Find where the given text appears and provide that cell's center as (x, y) coordinate. 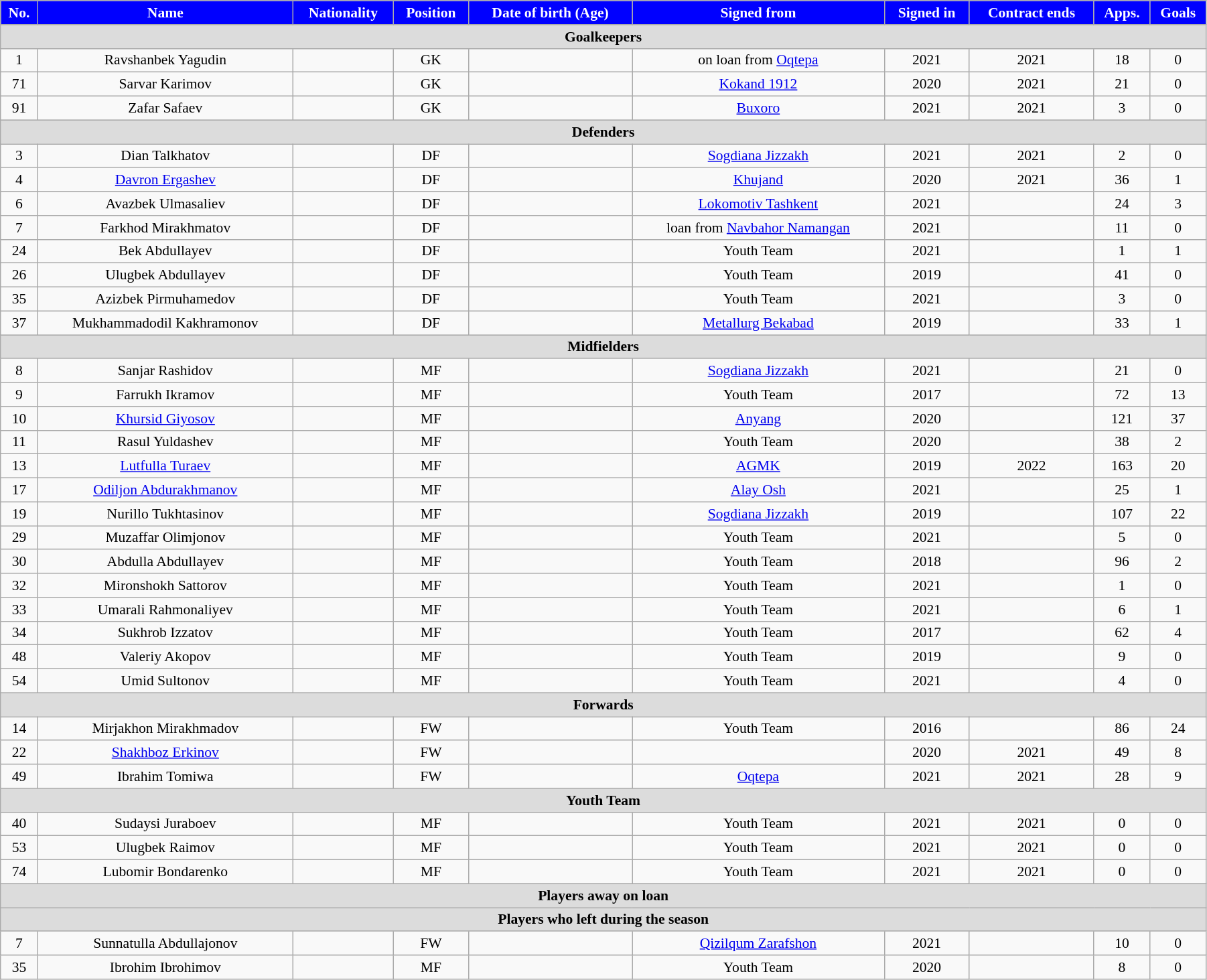
121 (1122, 419)
Metallurg Bekabad (758, 323)
14 (19, 729)
Date of birth (Age) (550, 13)
Mukhammadodil Kakhramonov (165, 323)
Muzaffar Olimjonov (165, 538)
26 (19, 275)
Umarali Rahmonaliyev (165, 610)
163 (1122, 466)
Sukhrob Izzatov (165, 633)
Alay Osh (758, 490)
Nurillo Tukhtasinov (165, 514)
48 (19, 657)
Dian Talkhatov (165, 156)
Sarvar Karimov (165, 84)
Qizilqum Zarafshon (758, 944)
41 (1122, 275)
40 (19, 824)
2016 (927, 729)
Lubomir Bondarenko (165, 872)
Buxoro (758, 109)
AGMK (758, 466)
Ravshanbek Yagudin (165, 60)
Kokand 1912 (758, 84)
Position (431, 13)
2018 (927, 562)
36 (1122, 180)
Players away on loan (603, 896)
74 (19, 872)
62 (1122, 633)
Oqtepa (758, 776)
Signed from (758, 13)
53 (19, 848)
Odiljon Abdurakhmanov (165, 490)
Farrukh Ikramov (165, 395)
18 (1122, 60)
Midfielders (603, 347)
28 (1122, 776)
Mironshokh Sattorov (165, 585)
29 (19, 538)
Forwards (603, 705)
No. (19, 13)
17 (19, 490)
2022 (1032, 466)
25 (1122, 490)
Sanjar Rashidov (165, 371)
Farkhod Mirakhmatov (165, 228)
Abdulla Abdullayev (165, 562)
Sudaysi Juraboev (165, 824)
Contract ends (1032, 13)
Ulugbek Abdullayev (165, 275)
Mirjakhon Mirakhmadov (165, 729)
loan from Navbahor Namangan (758, 228)
Lokomotiv Tashkent (758, 204)
91 (19, 109)
Khujand (758, 180)
Avazbek Ulmasaliev (165, 204)
Defenders (603, 132)
Ibrahim Tomiwa (165, 776)
Nationality (343, 13)
Goalkeepers (603, 37)
32 (19, 585)
Name (165, 13)
Bek Abdullayev (165, 251)
Azizbek Pirmuhamedov (165, 299)
20 (1178, 466)
Rasul Yuldashev (165, 442)
5 (1122, 538)
19 (19, 514)
107 (1122, 514)
Davron Ergashev (165, 180)
on loan from Oqtepa (758, 60)
Ulugbek Raimov (165, 848)
34 (19, 633)
54 (19, 681)
Umid Sultonov (165, 681)
30 (19, 562)
Valeriy Akopov (165, 657)
96 (1122, 562)
86 (1122, 729)
71 (19, 84)
Ibrohim Ibrohimov (165, 967)
Signed in (927, 13)
Zafar Safaev (165, 109)
Lutfulla Turaev (165, 466)
Apps. (1122, 13)
72 (1122, 395)
Shakhboz Erkinov (165, 753)
Anyang (758, 419)
Goals (1178, 13)
38 (1122, 442)
Sunnatulla Abdullajonov (165, 944)
Khursid Giyosov (165, 419)
Players who left during the season (603, 920)
